Return (X, Y) of the center of cell containing provided text 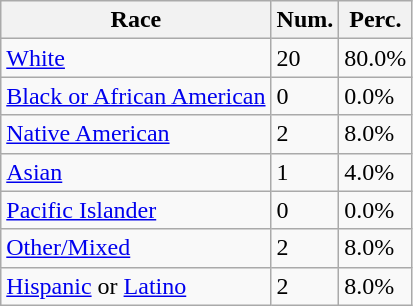
Perc. (376, 20)
4.0% (376, 172)
Other/Mixed (136, 248)
20 (305, 58)
Hispanic or Latino (136, 286)
Pacific Islander (136, 210)
Num. (305, 20)
1 (305, 172)
White (136, 58)
Race (136, 20)
Asian (136, 172)
Native American (136, 134)
80.0% (376, 58)
Black or African American (136, 96)
